Output the (x, y) coordinate of the center of the cell containing the given text.  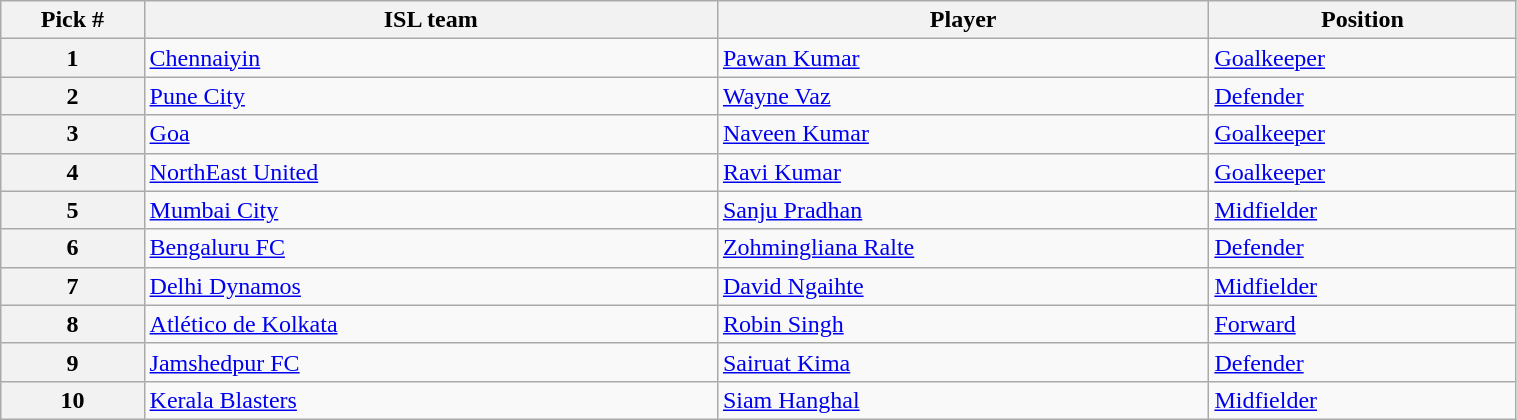
Robin Singh (962, 324)
David Ngaihte (962, 286)
2 (72, 96)
Naveen Kumar (962, 134)
Mumbai City (430, 210)
Kerala Blasters (430, 400)
Sairuat Kima (962, 362)
Jamshedpur FC (430, 362)
10 (72, 400)
Position (1362, 20)
7 (72, 286)
Siam Hanghal (962, 400)
Chennaiyin (430, 58)
9 (72, 362)
3 (72, 134)
8 (72, 324)
Forward (1362, 324)
Pune City (430, 96)
Bengaluru FC (430, 248)
6 (72, 248)
Pick # (72, 20)
5 (72, 210)
Player (962, 20)
1 (72, 58)
Sanju Pradhan (962, 210)
4 (72, 172)
ISL team (430, 20)
Wayne Vaz (962, 96)
Ravi Kumar (962, 172)
Delhi Dynamos (430, 286)
Pawan Kumar (962, 58)
NorthEast United (430, 172)
Atlético de Kolkata (430, 324)
Zohmingliana Ralte (962, 248)
Goa (430, 134)
